Scan for the cell matching the given text and deliver its (X, Y) coordinate at center. 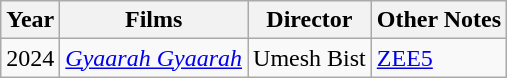
Year (30, 20)
2024 (30, 58)
Other Notes (438, 20)
Umesh Bist (310, 58)
Gyaarah Gyaarah (154, 58)
Films (154, 20)
Director (310, 20)
ZEE5 (438, 58)
